Output the (X, Y) coordinate of the center of the cell containing the given text.  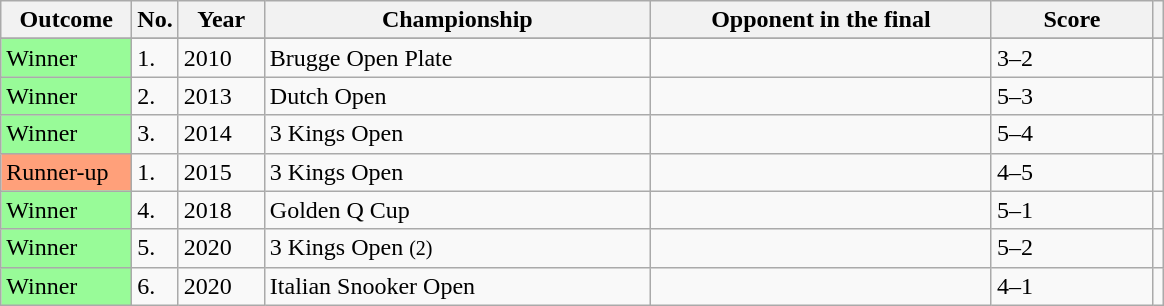
2014 (221, 134)
2010 (221, 58)
4–1 (1072, 286)
6. (155, 286)
5–4 (1072, 134)
3. (155, 134)
Outcome (66, 20)
Dutch Open (457, 96)
2013 (221, 96)
5–1 (1072, 210)
2015 (221, 172)
3–2 (1072, 58)
Championship (457, 20)
2. (155, 96)
5–3 (1072, 96)
Runner-up (66, 172)
2018 (221, 210)
Score (1072, 20)
Opponent in the final (820, 20)
4–5 (1072, 172)
3 Kings Open (2) (457, 248)
No. (155, 20)
Golden Q Cup (457, 210)
4. (155, 210)
Brugge Open Plate (457, 58)
Year (221, 20)
5. (155, 248)
5–2 (1072, 248)
Italian Snooker Open (457, 286)
